Identify which cell holds the provided text, then report its (X, Y) central coordinate. 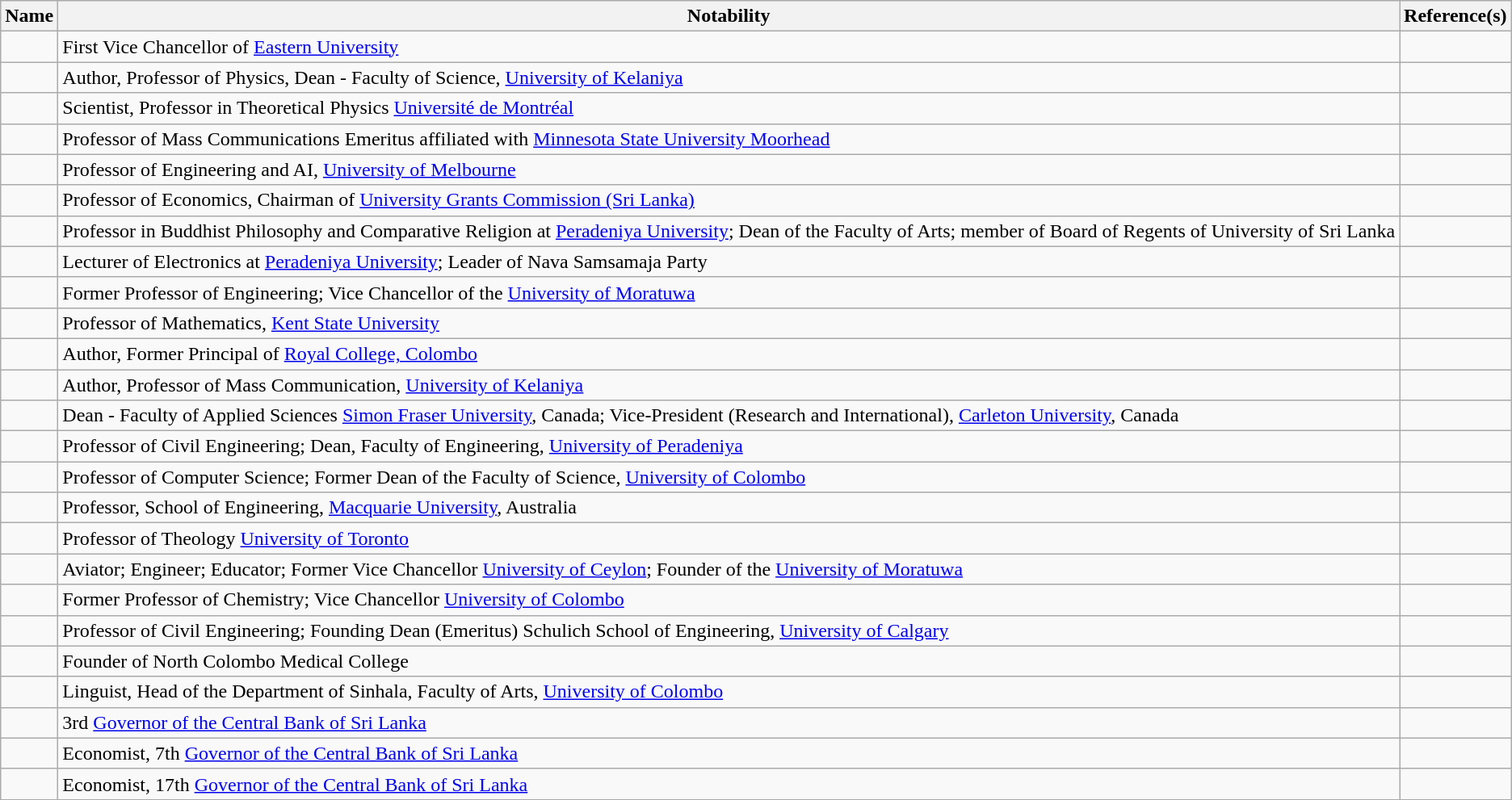
Author, Professor of Physics, Dean - Faculty of Science, University of Kelaniya (729, 77)
Professor of Engineering and AI, University of Melbourne (729, 170)
Name (29, 16)
Former Professor of Chemistry; Vice Chancellor University of Colombo (729, 600)
First Vice Chancellor of Eastern University (729, 47)
Linguist, Head of the Department of Sinhala, Faculty of Arts, University of Colombo (729, 692)
Professor of Economics, Chairman of University Grants Commission (Sri Lanka) (729, 200)
Reference(s) (1455, 16)
3rd Governor of the Central Bank of Sri Lanka (729, 723)
Professor, School of Engineering, Macquarie University, Australia (729, 508)
Former Professor of Engineering; Vice Chancellor of the University of Moratuwa (729, 292)
Author, Professor of Mass Communication, University of Kelaniya (729, 385)
Lecturer of Electronics at Peradeniya University; Leader of Nava Samsamaja Party (729, 262)
Professor of Computer Science; Former Dean of the Faculty of Science, University of Colombo (729, 477)
Aviator; Engineer; Educator; Former Vice Chancellor University of Ceylon; Founder of the University of Moratuwa (729, 569)
Professor of Mathematics, Kent State University (729, 323)
Professor of Mass Communications Emeritus affiliated with Minnesota State University Moorhead (729, 139)
Scientist, Professor in Theoretical Physics Université de Montréal (729, 108)
Professor of Civil Engineering; Founding Dean (Emeritus) Schulich School of Engineering, University of Calgary (729, 630)
Notability (729, 16)
Author, Former Principal of Royal College, Colombo (729, 354)
Professor of Civil Engineering; Dean, Faculty of Engineering, University of Peradeniya (729, 446)
Economist, 17th Governor of the Central Bank of Sri Lanka (729, 784)
Economist, 7th Governor of the Central Bank of Sri Lanka (729, 753)
Founder of North Colombo Medical College (729, 661)
Professor of Theology University of Toronto (729, 538)
Dean - Faculty of Applied Sciences Simon Fraser University, Canada; Vice-President (Research and International), Carleton University, Canada (729, 416)
